Extract the [x, y] coordinate from the center of the cell holding the provided text.  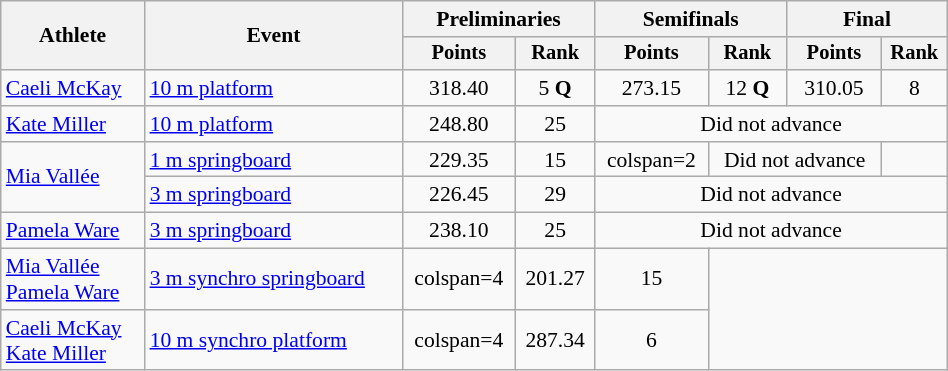
Caeli McKay [73, 88]
287.34 [554, 340]
201.27 [554, 280]
1 m springboard [274, 160]
10 m synchro platform [274, 340]
226.45 [458, 195]
colspan=2 [652, 160]
Mia ValléePamela Ware [73, 280]
Final [868, 19]
310.05 [834, 88]
29 [554, 195]
3 m synchro springboard [274, 280]
318.40 [458, 88]
238.10 [458, 231]
Mia Vallée [73, 178]
248.80 [458, 124]
Semifinals [691, 19]
8 [914, 88]
Athlete [73, 36]
273.15 [652, 88]
5 Q [554, 88]
12 Q [747, 88]
Preliminaries [498, 19]
6 [652, 340]
229.35 [458, 160]
Caeli McKayKate Miller [73, 340]
Kate Miller [73, 124]
Event [274, 36]
Pamela Ware [73, 231]
